Scan for the cell matching the given text and deliver its (X, Y) coordinate at center. 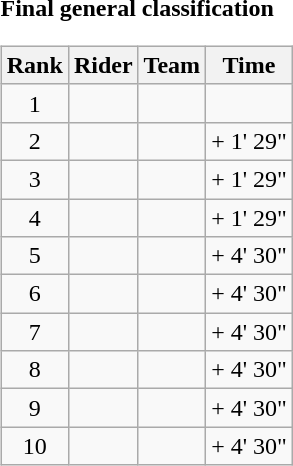
Time (250, 65)
7 (34, 332)
2 (34, 141)
9 (34, 408)
10 (34, 446)
Team (172, 65)
8 (34, 370)
6 (34, 294)
5 (34, 256)
1 (34, 103)
4 (34, 217)
3 (34, 179)
Rank (34, 65)
Rider (103, 65)
